For the text-containing cell, return its midpoint in [X, Y] coordinate format. 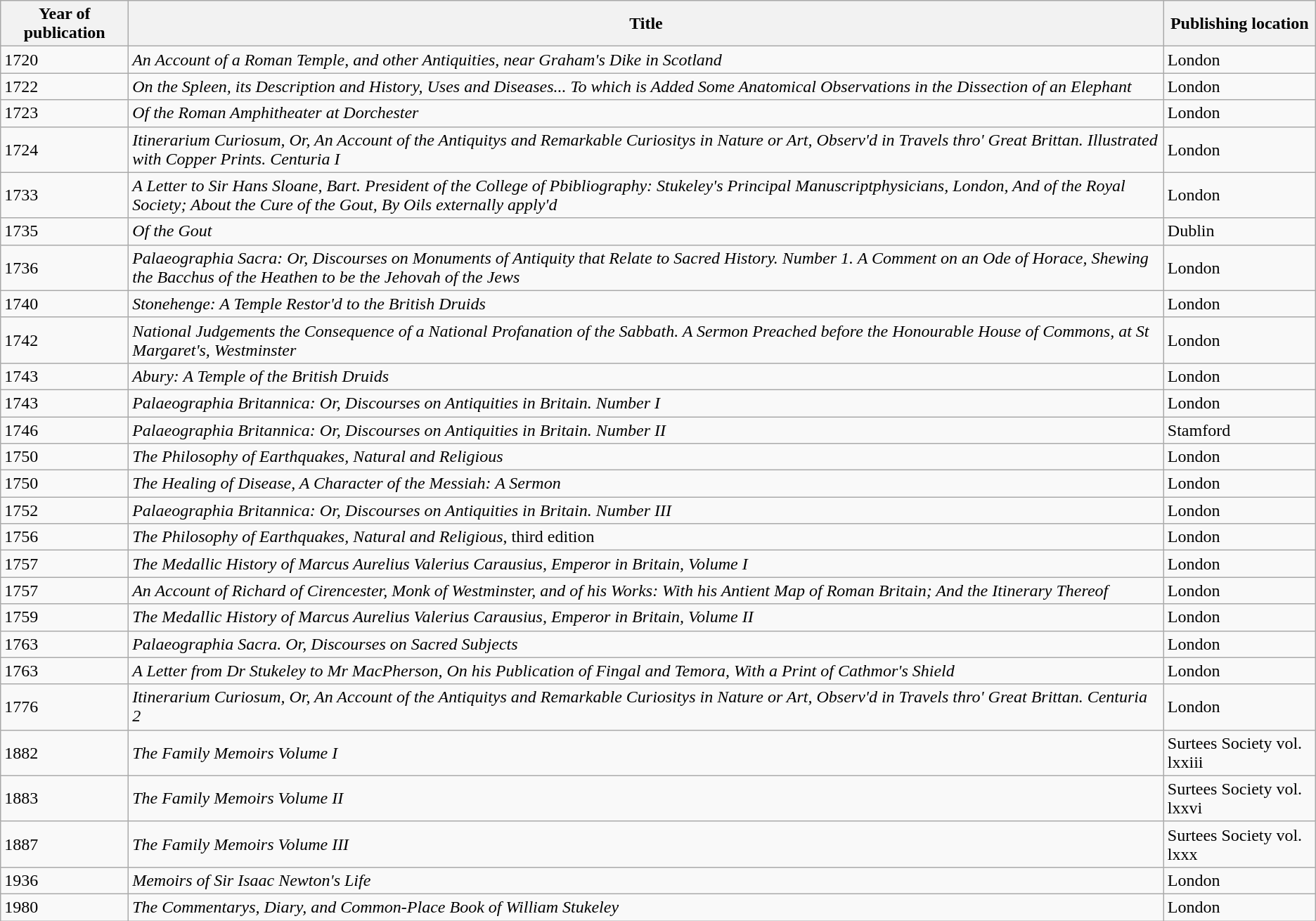
Of the Roman Amphitheater at Dorchester [647, 113]
1776 [65, 707]
The Philosophy of Earthquakes, Natural and Religious, third edition [647, 537]
Title [647, 24]
1740 [65, 304]
The Medallic History of Marcus Aurelius Valerius Carausius, Emperor in Britain, Volume II [647, 617]
1733 [65, 195]
On the Spleen, its Description and History, Uses and Diseases... To which is Added Some Anatomical Observations in the Dissection of an Elephant [647, 86]
1756 [65, 537]
1722 [65, 86]
1724 [65, 149]
Palaeographia Sacra. Or, Discourses on Sacred Subjects [647, 644]
Surtees Society vol. lxxx [1239, 844]
The Philosophy of Earthquakes, Natural and Religious [647, 457]
Surtees Society vol. lxxvi [1239, 799]
Palaeographia Britannica: Or, Discourses on Antiquities in Britain. Number III [647, 510]
The Medallic History of Marcus Aurelius Valerius Carausius, Emperor in Britain, Volume I [647, 564]
1735 [65, 231]
Year of publication [65, 24]
1742 [65, 340]
1936 [65, 880]
An Account of a Roman Temple, and other Antiquities, near Graham's Dike in Scotland [647, 60]
1752 [65, 510]
The Family Memoirs Volume I [647, 752]
The Family Memoirs Volume III [647, 844]
1759 [65, 617]
1882 [65, 752]
Publishing location [1239, 24]
Abury: A Temple of the British Druids [647, 376]
Stamford [1239, 430]
A Letter from Dr Stukeley to Mr MacPherson, On his Publication of Fingal and Temora, With a Print of Cathmor's Shield [647, 671]
An Account of Richard of Cirencester, Monk of Westminster, and of his Works: With his Antient Map of Roman Britain; And the Itinerary Thereof [647, 591]
Of the Gout [647, 231]
The Commentarys, Diary, and Common-Place Book of William Stukeley [647, 907]
1746 [65, 430]
1883 [65, 799]
The Family Memoirs Volume II [647, 799]
Palaeographia Britannica: Or, Discourses on Antiquities in Britain. Number I [647, 403]
Dublin [1239, 231]
1720 [65, 60]
1723 [65, 113]
Palaeographia Britannica: Or, Discourses on Antiquities in Britain. Number II [647, 430]
1887 [65, 844]
Stonehenge: A Temple Restor'd to the British Druids [647, 304]
Surtees Society vol. lxxiii [1239, 752]
The Healing of Disease, A Character of the Messiah: A Sermon [647, 484]
1736 [65, 267]
Memoirs of Sir Isaac Newton's Life [647, 880]
1980 [65, 907]
